Provide the [X, Y] coordinate of the cell's center where the given text is located.  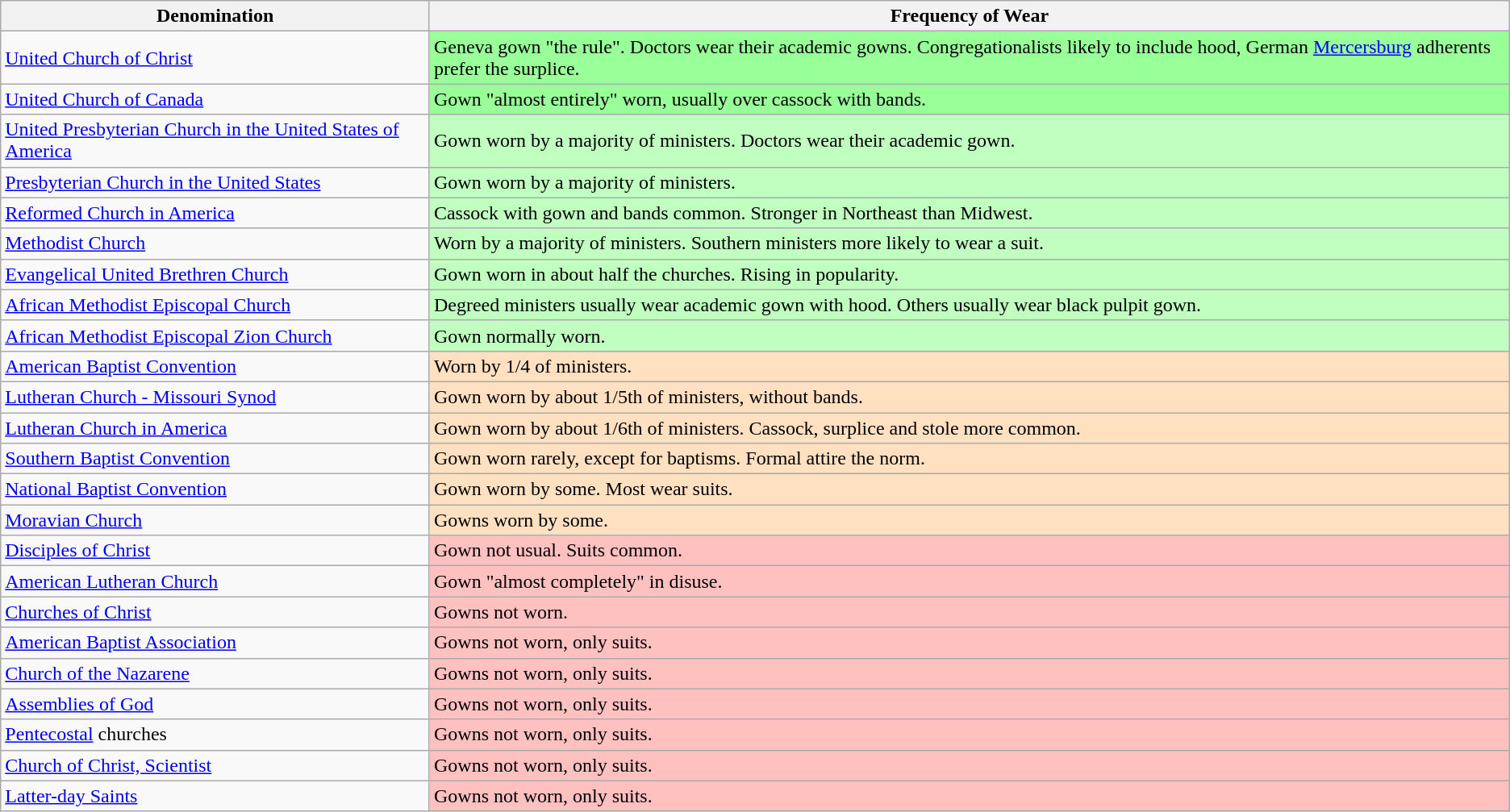
Degreed ministers usually wear academic gown with hood. Others usually wear black pulpit gown. [970, 305]
Methodist Church [215, 244]
Southern Baptist Convention [215, 459]
Pentecostal churches [215, 735]
Church of Christ, Scientist [215, 765]
Gowns not worn. [970, 612]
African Methodist Episcopal Church [215, 305]
Churches of Christ [215, 612]
Gowns worn by some. [970, 520]
Gown worn by a majority of ministers. [970, 182]
Reformed Church in America [215, 213]
Gown normally worn. [970, 335]
Gown worn by a majority of ministers. Doctors wear their academic gown. [970, 140]
African Methodist Episcopal Zion Church [215, 335]
Gown worn rarely, except for baptisms. Formal attire the norm. [970, 459]
Evangelical United Brethren Church [215, 274]
Lutheran Church - Missouri Synod [215, 397]
Gown worn by about 1/6th of ministers. Cassock, surplice and stole more common. [970, 428]
United Presbyterian Church in the United States of America [215, 140]
Church of the Nazarene [215, 673]
Moravian Church [215, 520]
United Church of Canada [215, 99]
Disciples of Christ [215, 551]
Worn by 1/4 of ministers. [970, 366]
Frequency of Wear [970, 16]
Gown not usual. Suits common. [970, 551]
National Baptist Convention [215, 489]
Gown worn by about 1/5th of ministers, without bands. [970, 397]
Worn by a majority of ministers. Southern ministers more likely to wear a suit. [970, 244]
Assemblies of God [215, 704]
United Church of Christ [215, 58]
Gown worn by some. Most wear suits. [970, 489]
American Lutheran Church [215, 581]
Cassock with gown and bands common. Stronger in Northeast than Midwest. [970, 213]
Presbyterian Church in the United States [215, 182]
American Baptist Convention [215, 366]
Lutheran Church in America [215, 428]
Gown worn in about half the churches. Rising in popularity. [970, 274]
American Baptist Association [215, 643]
Gown "almost completely" in disuse. [970, 581]
Denomination [215, 16]
Latter-day Saints [215, 796]
Gown "almost entirely" worn, usually over cassock with bands. [970, 99]
